Return the (X, Y) coordinate for the center point of the cell that contains the specified text.  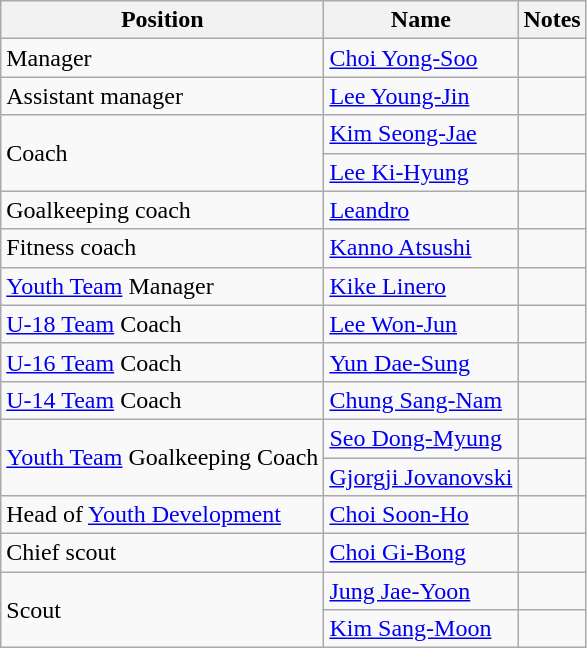
Youth Team Goalkeeping Coach (162, 457)
Chief scout (162, 553)
Kim Seong-Jae (421, 134)
Position (162, 20)
Yun Dae-Sung (421, 362)
U-18 Team Coach (162, 324)
Name (421, 20)
Seo Dong-Myung (421, 438)
Kike Linero (421, 286)
Fitness coach (162, 248)
Lee Young-Jin (421, 96)
Kanno Atsushi (421, 248)
Assistant manager (162, 96)
Lee Won-Jun (421, 324)
Choi Soon-Ho (421, 515)
Goalkeeping coach (162, 210)
Choi Yong-Soo (421, 58)
Manager (162, 58)
Jung Jae-Yoon (421, 591)
U-16 Team Coach (162, 362)
U-14 Team Coach (162, 400)
Leandro (421, 210)
Choi Gi-Bong (421, 553)
Youth Team Manager (162, 286)
Kim Sang-Moon (421, 629)
Head of Youth Development (162, 515)
Lee Ki-Hyung (421, 172)
Chung Sang-Nam (421, 400)
Gjorgji Jovanovski (421, 477)
Notes (552, 20)
Coach (162, 153)
Scout (162, 610)
